Identify which cell holds the provided text, then report its (X, Y) central coordinate. 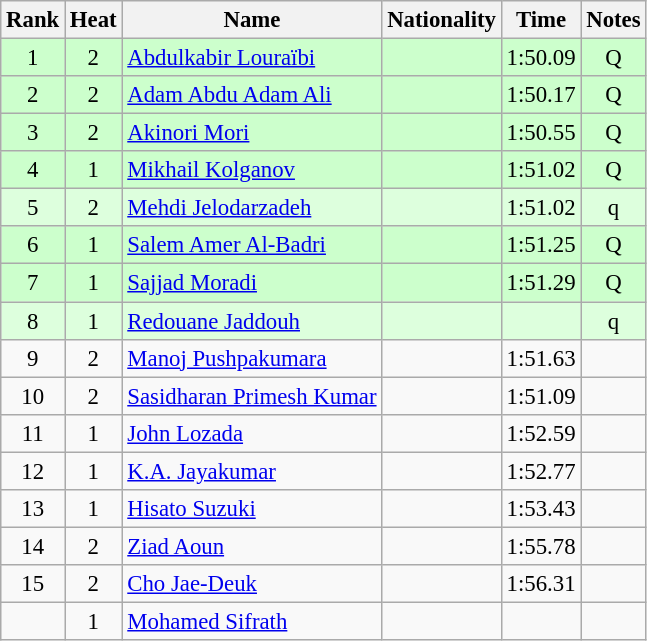
Akinori Mori (252, 133)
Salem Amer Al-Badri (252, 245)
Sajjad Moradi (252, 283)
1:51.25 (541, 245)
5 (33, 208)
1:51.09 (541, 396)
Rank (33, 20)
1:51.63 (541, 358)
Redouane Jaddouh (252, 321)
8 (33, 321)
Notes (614, 20)
Heat (94, 20)
Time (541, 20)
11 (33, 433)
Ziad Aoun (252, 546)
3 (33, 133)
Nationality (442, 20)
1:55.78 (541, 546)
Mehdi Jelodarzadeh (252, 208)
Cho Jae-Deuk (252, 584)
13 (33, 509)
9 (33, 358)
Hisato Suzuki (252, 509)
4 (33, 170)
6 (33, 245)
K.A. Jayakumar (252, 471)
14 (33, 546)
1:50.55 (541, 133)
Manoj Pushpakumara (252, 358)
Adam Abdu Adam Ali (252, 95)
15 (33, 584)
Sasidharan Primesh Kumar (252, 396)
1:50.09 (541, 58)
7 (33, 283)
1:51.29 (541, 283)
Abdulkabir Louraïbi (252, 58)
Mikhail Kolganov (252, 170)
John Lozada (252, 433)
1:53.43 (541, 509)
1:52.77 (541, 471)
1:50.17 (541, 95)
1:52.59 (541, 433)
Name (252, 20)
12 (33, 471)
10 (33, 396)
Mohamed Sifrath (252, 621)
1:56.31 (541, 584)
